Provide the (X, Y) coordinate of the cell's center where the given text is located.  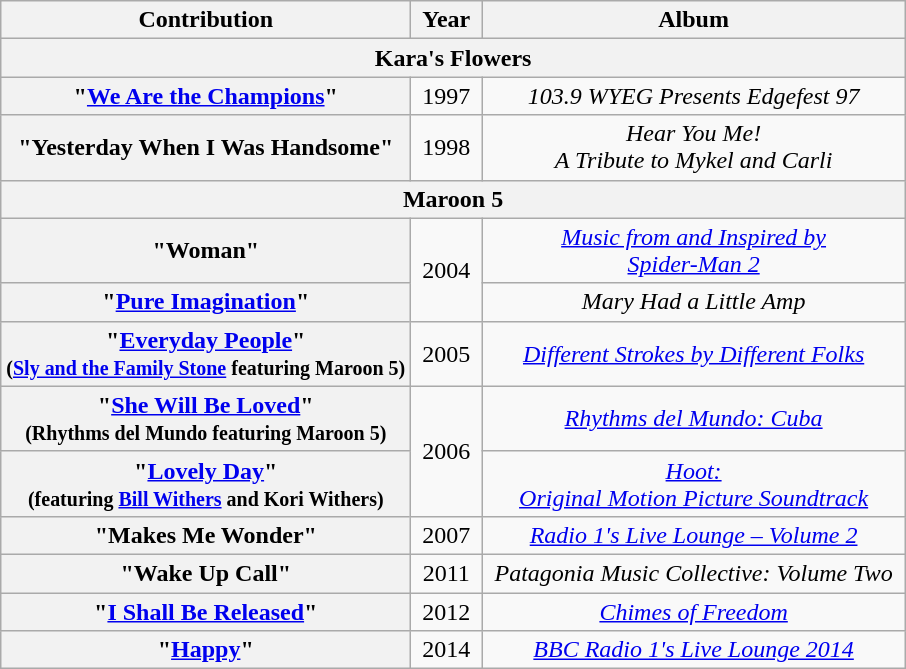
"Woman" (206, 250)
1998 (446, 148)
"Everyday People"(Sly and the Family Stone featuring Maroon 5) (206, 354)
Mary Had a Little Amp (694, 302)
Album (694, 20)
2007 (446, 535)
"Wake Up Call" (206, 573)
Patagonia Music Collective: Volume Two (694, 573)
1997 (446, 96)
Hoot: Original Motion Picture Soundtrack (694, 484)
Different Strokes by Different Folks (694, 354)
Maroon 5 (454, 199)
"We Are the Champions" (206, 96)
BBC Radio 1's Live Lounge 2014 (694, 650)
2006 (446, 451)
"I Shall Be Released" (206, 611)
2004 (446, 270)
2005 (446, 354)
2011 (446, 573)
103.9 WYEG Presents Edgefest 97 (694, 96)
"Pure Imagination" (206, 302)
Kara's Flowers (454, 58)
2014 (446, 650)
Radio 1's Live Lounge – Volume 2 (694, 535)
"Makes Me Wonder" (206, 535)
2012 (446, 611)
"She Will Be Loved"(Rhythms del Mundo featuring Maroon 5) (206, 418)
"Happy" (206, 650)
Hear You Me!A Tribute to Mykel and Carli (694, 148)
"Lovely Day" (featuring Bill Withers and Kori Withers) (206, 484)
"Yesterday When I Was Handsome" (206, 148)
Contribution (206, 20)
Rhythms del Mundo: Cuba (694, 418)
Chimes of Freedom (694, 611)
Year (446, 20)
Music from and Inspired bySpider-Man 2 (694, 250)
